Search for the cell housing the specified text and yield its [x, y] center coordinate. 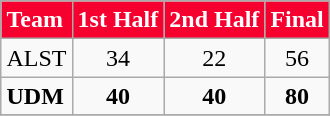
56 [297, 58]
80 [297, 96]
2nd Half [214, 20]
Team [36, 20]
Final [297, 20]
ALST [36, 58]
34 [118, 58]
1st Half [118, 20]
UDM [36, 96]
22 [214, 58]
